Identify which cell holds the provided text, then report its (x, y) central coordinate. 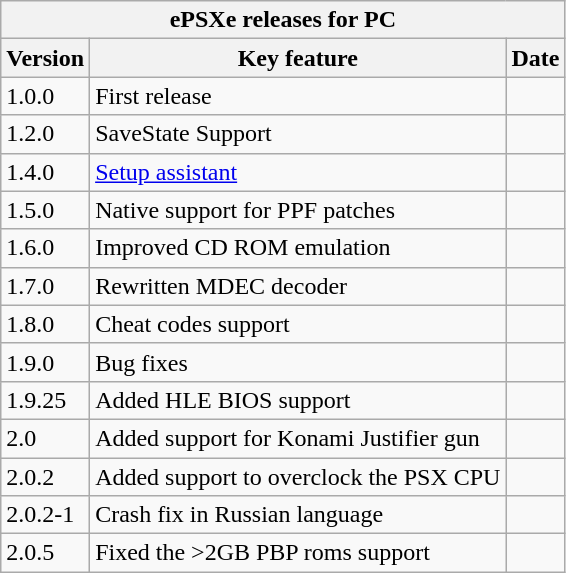
First release (298, 96)
Fixed the >2GB PBP roms support (298, 553)
1.4.0 (46, 172)
Date (536, 58)
1.0.0 (46, 96)
2.0 (46, 438)
Improved CD ROM emulation (298, 248)
1.7.0 (46, 286)
Key feature (298, 58)
1.9.25 (46, 400)
Version (46, 58)
Cheat codes support (298, 324)
ePSXe releases for PC (283, 20)
1.6.0 (46, 248)
1.2.0 (46, 134)
1.9.0 (46, 362)
Rewritten MDEC decoder (298, 286)
2.0.2 (46, 477)
Added support to overclock the PSX CPU (298, 477)
1.5.0 (46, 210)
Setup assistant (298, 172)
Bug fixes (298, 362)
Crash fix in Russian language (298, 515)
2.0.5 (46, 553)
SaveState Support (298, 134)
2.0.2-1 (46, 515)
Added HLE BIOS support (298, 400)
1.8.0 (46, 324)
Added support for Konami Justifier gun (298, 438)
Native support for PPF patches (298, 210)
